Search for the cell housing the specified text and yield its (X, Y) center coordinate. 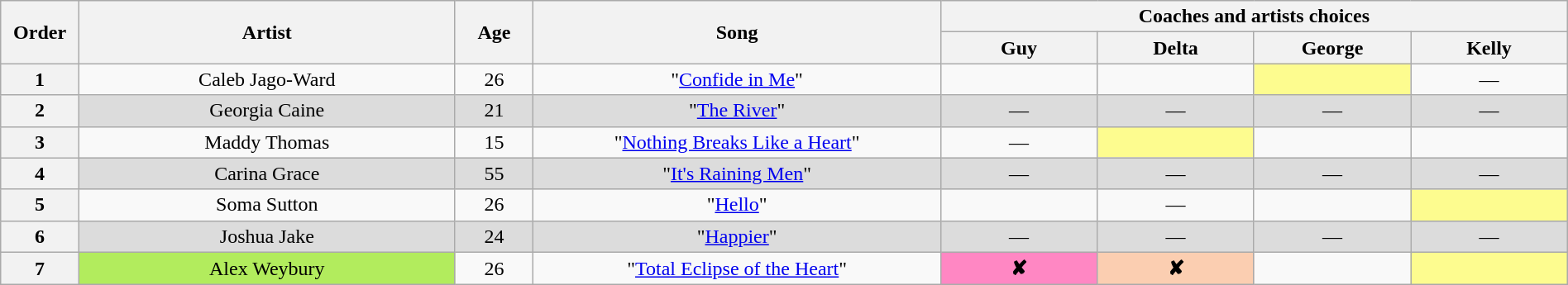
"Nothing Breaks Like a Heart" (738, 142)
5 (40, 205)
7 (40, 268)
"Hello" (738, 205)
Coaches and artists choices (1254, 17)
"Happier" (738, 236)
Maddy Thomas (266, 142)
55 (495, 173)
3 (40, 142)
Kelly (1489, 48)
Song (738, 32)
15 (495, 142)
Soma Sutton (266, 205)
1 (40, 79)
4 (40, 173)
George (1331, 48)
Joshua Jake (266, 236)
Georgia Caine (266, 111)
Guy (1019, 48)
2 (40, 111)
Alex Weybury (266, 268)
"Confide in Me" (738, 79)
6 (40, 236)
Artist (266, 32)
"Total Eclipse of the Heart" (738, 268)
Carina Grace (266, 173)
21 (495, 111)
"It's Raining Men" (738, 173)
Delta (1176, 48)
"The River" (738, 111)
Age (495, 32)
Order (40, 32)
24 (495, 236)
Caleb Jago-Ward (266, 79)
